Determine the (x, y) coordinate at the center of the cell enclosing the given text.  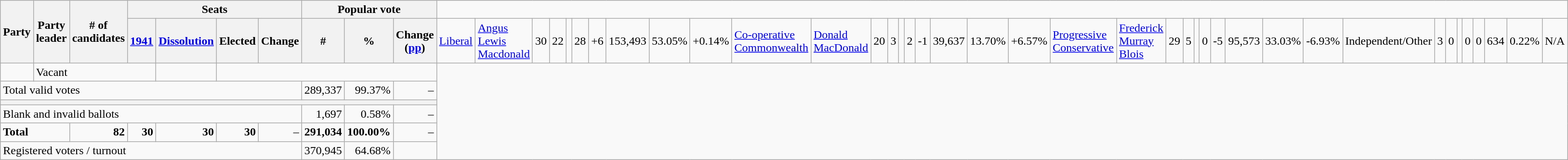
2 (909, 41)
634 (1495, 41)
+0.14% (711, 41)
0.58% (369, 114)
+6 (597, 41)
# ofcandidates (98, 32)
1,697 (323, 114)
Dissolution (186, 41)
Independent/Other (1388, 41)
28 (580, 41)
370,945 (323, 150)
Popular vote (369, 10)
# (323, 41)
Seats (215, 10)
-5 (1218, 41)
Change (280, 41)
Co-operative Commonwealth (771, 41)
20 (880, 41)
% (369, 41)
289,337 (323, 90)
Liberal (456, 41)
33.03% (1283, 41)
0.22% (1524, 41)
Elected (237, 41)
Change (pp) (415, 41)
Blank and invalid ballots (151, 114)
95,573 (1244, 41)
Party leader (51, 32)
-1 (923, 41)
39,637 (949, 41)
5 (1189, 41)
Progressive Conservative (1083, 41)
+6.57% (1029, 41)
100.00% (369, 132)
Angus Lewis Macdonald (504, 41)
Vacant (94, 72)
Total valid votes (151, 90)
Total (35, 132)
153,493 (627, 41)
82 (98, 132)
53.05% (670, 41)
N/A (1555, 41)
29 (1174, 41)
Registered voters / turnout (151, 150)
1941 (142, 41)
Donald MacDonald (841, 41)
Party (17, 32)
99.37% (369, 90)
291,034 (323, 132)
-6.93% (1323, 41)
64.68% (369, 150)
22 (558, 41)
Frederick Murray Blois (1142, 41)
13.70% (988, 41)
